Capture the cell that displays the provided text and extract its [X, Y] central coordinate. 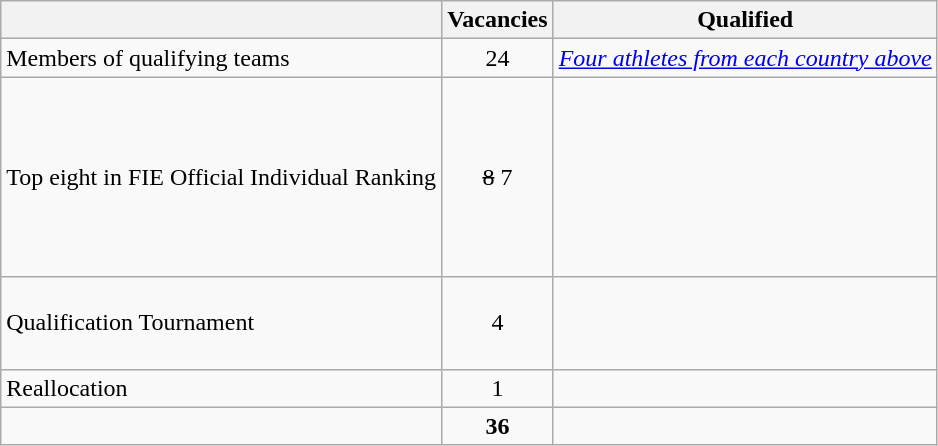
1 [498, 388]
Members of qualifying teams [222, 58]
36 [498, 426]
24 [498, 58]
Qualified [745, 20]
Qualification Tournament [222, 323]
8 7 [498, 177]
Reallocation [222, 388]
Vacancies [498, 20]
Top eight in FIE Official Individual Ranking [222, 177]
4 [498, 323]
Four athletes from each country above [745, 58]
